From the cell containing the given text, extract its center point as [X, Y] coordinate. 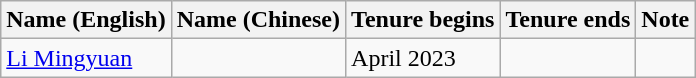
Tenure ends [568, 20]
Tenure begins [423, 20]
Name (Chinese) [258, 20]
Note [666, 20]
April 2023 [423, 58]
Li Mingyuan [86, 58]
Name (English) [86, 20]
